Find where the given text appears and provide that cell's center as [x, y] coordinate. 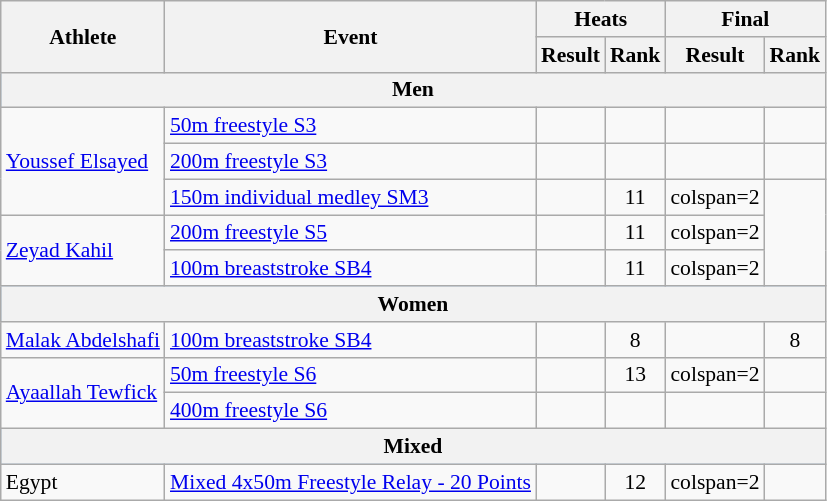
Malak Abdelshafi [83, 340]
Youssef Elsayed [83, 162]
200m freestyle S3 [350, 162]
200m freestyle S5 [350, 233]
Heats [600, 19]
50m freestyle S3 [350, 126]
Women [413, 304]
Egypt [83, 482]
12 [636, 482]
Ayaallah Tewfick [83, 392]
Final [745, 19]
Zeyad Kahil [83, 250]
150m individual medley SM3 [350, 197]
13 [636, 375]
Mixed [413, 447]
Athlete [83, 36]
50m freestyle S6 [350, 375]
Men [413, 90]
400m freestyle S6 [350, 411]
Event [350, 36]
Mixed 4x50m Freestyle Relay - 20 Points [350, 482]
